Return (x, y) of the center of cell containing provided text 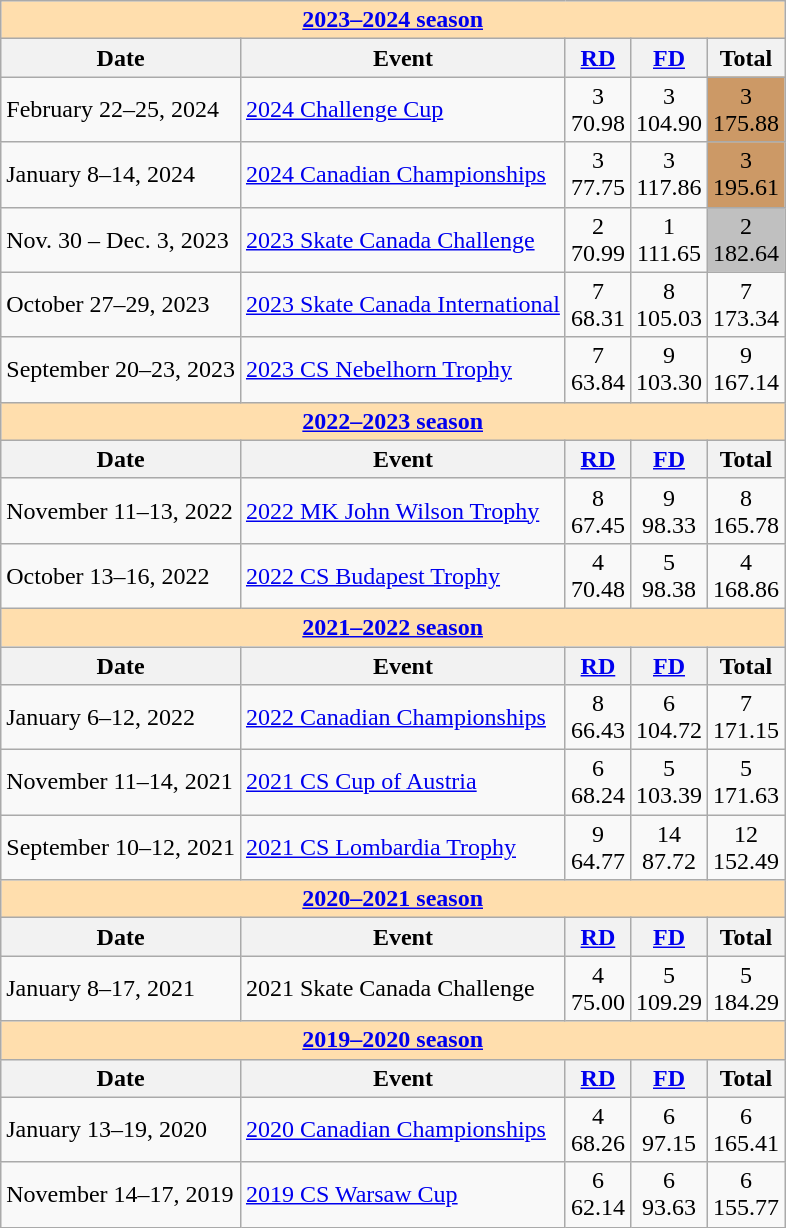
5 103.39 (668, 782)
2023 CS Nebelhorn Trophy (402, 370)
2023 Skate Canada International (402, 304)
2020 Canadian Championships (402, 1130)
2022 CS Budapest Trophy (402, 576)
8 67.45 (598, 510)
2023–2024 season (393, 20)
5 184.29 (746, 988)
2022 Canadian Championships (402, 718)
4 168.86 (746, 576)
3 77.75 (598, 174)
2023 Skate Canada Challenge (402, 240)
January 8–14, 2024 (121, 174)
7 68.31 (598, 304)
1 111.65 (668, 240)
5 171.63 (746, 782)
November 11–13, 2022 (121, 510)
7 173.34 (746, 304)
November 14–17, 2019 (121, 1194)
2 182.64 (746, 240)
8 165.78 (746, 510)
8 66.43 (598, 718)
2021 CS Lombardia Trophy (402, 848)
6 165.41 (746, 1130)
January 8–17, 2021 (121, 988)
2019 CS Warsaw Cup (402, 1194)
14 87.72 (668, 848)
January 13–19, 2020 (121, 1130)
12 152.49 (746, 848)
September 20–23, 2023 (121, 370)
9 98.33 (668, 510)
4 68.26 (598, 1130)
6 62.14 (598, 1194)
2019–2020 season (393, 1040)
2021–2022 season (393, 627)
Nov. 30 – Dec. 3, 2023 (121, 240)
6 155.77 (746, 1194)
2 70.99 (598, 240)
February 22–25, 2024 (121, 110)
5 98.38 (668, 576)
9 64.77 (598, 848)
2022 MK John Wilson Trophy (402, 510)
4 70.48 (598, 576)
9 103.30 (668, 370)
7 63.84 (598, 370)
7 171.15 (746, 718)
2024 Canadian Championships (402, 174)
2021 Skate Canada Challenge (402, 988)
6 104.72 (668, 718)
4 75.00 (598, 988)
3 117.86 (668, 174)
3 104.90 (668, 110)
3 195.61 (746, 174)
6 68.24 (598, 782)
9 167.14 (746, 370)
3 70.98 (598, 110)
2020–2021 season (393, 899)
November 11–14, 2021 (121, 782)
2024 Challenge Cup (402, 110)
January 6–12, 2022 (121, 718)
6 93.63 (668, 1194)
3 175.88 (746, 110)
October 13–16, 2022 (121, 576)
2021 CS Cup of Austria (402, 782)
2022–2023 season (393, 421)
5 109.29 (668, 988)
September 10–12, 2021 (121, 848)
8 105.03 (668, 304)
6 97.15 (668, 1130)
October 27–29, 2023 (121, 304)
